Scan for the cell matching the given text and deliver its (x, y) coordinate at center. 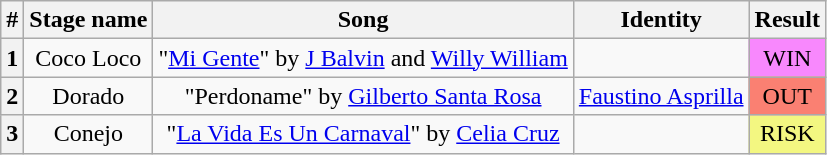
Coco Loco (88, 58)
"Mi Gente" by J Balvin and Willy William (363, 58)
RISK (787, 134)
OUT (787, 96)
Result (787, 20)
WIN (787, 58)
Stage name (88, 20)
2 (12, 96)
"La Vida Es Un Carnaval" by Celia Cruz (363, 134)
Identity (661, 20)
Conejo (88, 134)
# (12, 20)
3 (12, 134)
"Perdoname" by Gilberto Santa Rosa (363, 96)
Faustino Asprilla (661, 96)
Song (363, 20)
1 (12, 58)
Dorado (88, 96)
